Search for the cell housing the specified text and yield its (x, y) center coordinate. 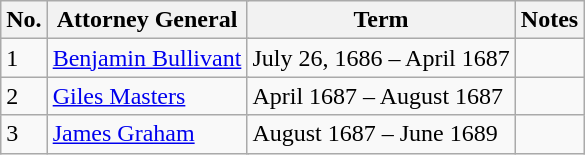
James Graham (147, 134)
1 (24, 58)
Giles Masters (147, 96)
Term (381, 20)
August 1687 – June 1689 (381, 134)
Benjamin Bullivant (147, 58)
April 1687 – August 1687 (381, 96)
2 (24, 96)
Attorney General (147, 20)
July 26, 1686 – April 1687 (381, 58)
3 (24, 134)
Notes (549, 20)
No. (24, 20)
